Locate the cell with the specified text and output its (X, Y) center coordinate. 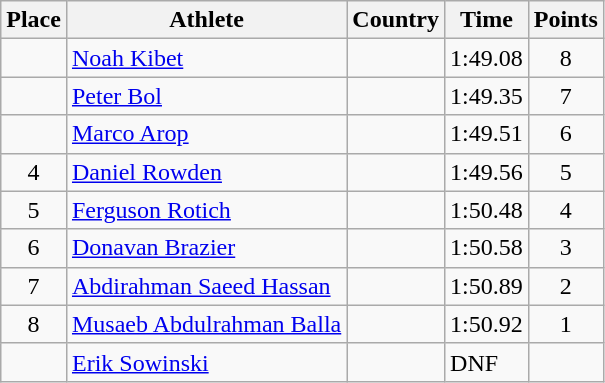
1:49.35 (487, 96)
1:49.51 (487, 134)
1:49.56 (487, 172)
Noah Kibet (206, 58)
1:50.92 (487, 324)
DNF (487, 362)
1:50.58 (487, 248)
Country (396, 20)
Athlete (206, 20)
Place (34, 20)
3 (566, 248)
Musaeb Abdulrahman Balla (206, 324)
Marco Arop (206, 134)
1 (566, 324)
1:50.89 (487, 286)
Peter Bol (206, 96)
Ferguson Rotich (206, 210)
2 (566, 286)
1:49.08 (487, 58)
1:50.48 (487, 210)
Points (566, 20)
Abdirahman Saeed Hassan (206, 286)
Daniel Rowden (206, 172)
Donavan Brazier (206, 248)
Erik Sowinski (206, 362)
Time (487, 20)
